For the text-containing cell, return its midpoint in [X, Y] coordinate format. 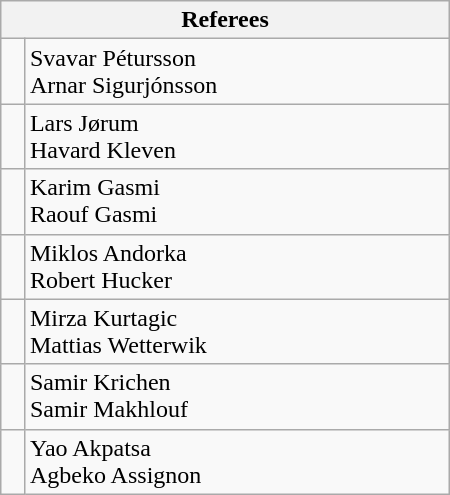
Yao AkpatsaAgbeko Assignon [236, 462]
Mirza KurtagicMattias Wetterwik [236, 332]
Karim GasmiRaouf Gasmi [236, 202]
Samir KrichenSamir Makhlouf [236, 396]
Referees [225, 20]
Lars JørumHavard Kleven [236, 136]
Svavar PéturssonArnar Sigurjónsson [236, 72]
Miklos AndorkaRobert Hucker [236, 266]
